Locate the cell with the specified text and output its (x, y) center coordinate. 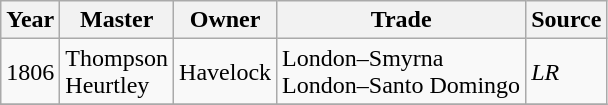
Owner (226, 20)
1806 (30, 72)
Year (30, 20)
Trade (402, 20)
ThompsonHeurtley (117, 72)
London–SmyrnaLondon–Santo Domingo (402, 72)
Havelock (226, 72)
Source (566, 20)
Master (117, 20)
LR (566, 72)
